Find where the given text appears and provide that cell's center as [X, Y] coordinate. 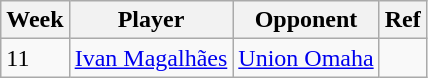
11 [35, 58]
Ivan Magalhães [151, 58]
Week [35, 20]
Union Omaha [306, 58]
Player [151, 20]
Opponent [306, 20]
Ref [402, 20]
